Provide the (X, Y) coordinate of the cell's center where the given text is located.  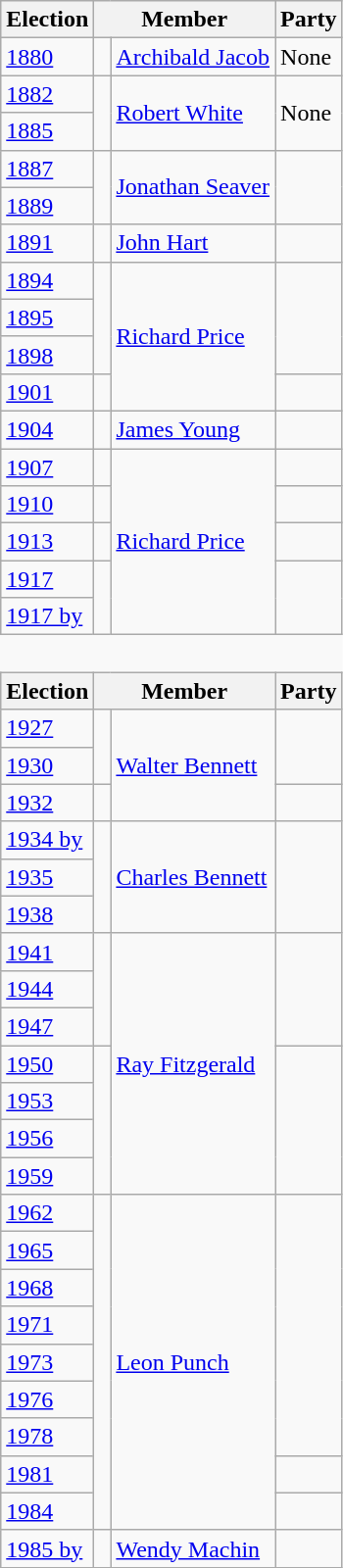
1907 (47, 467)
1976 (47, 1399)
Ray Fitzgerald (193, 1063)
Robert White (193, 113)
1917 (47, 579)
1971 (47, 1325)
1978 (47, 1437)
1984 (47, 1511)
1882 (47, 94)
1927 (47, 728)
1962 (47, 1213)
1895 (47, 318)
1959 (47, 1176)
1913 (47, 542)
1889 (47, 206)
1891 (47, 243)
1965 (47, 1250)
1932 (47, 803)
1887 (47, 169)
Archibald Jacob (193, 57)
1981 (47, 1474)
1973 (47, 1362)
1947 (47, 1026)
1950 (47, 1063)
John Hart (193, 243)
1968 (47, 1288)
James Young (193, 429)
1956 (47, 1139)
1934 by (47, 840)
Jonathan Seaver (193, 187)
1917 by (47, 616)
1935 (47, 877)
1885 (47, 131)
Walter Bennett (193, 765)
1898 (47, 355)
1941 (47, 952)
1938 (47, 914)
Charles Bennett (193, 877)
1953 (47, 1102)
1910 (47, 505)
1985 by (47, 1548)
Wendy Machin (193, 1548)
Leon Punch (193, 1362)
1904 (47, 429)
1894 (47, 280)
1880 (47, 57)
1944 (47, 989)
1901 (47, 392)
1930 (47, 765)
